Identify which cell holds the provided text, then report its [X, Y] central coordinate. 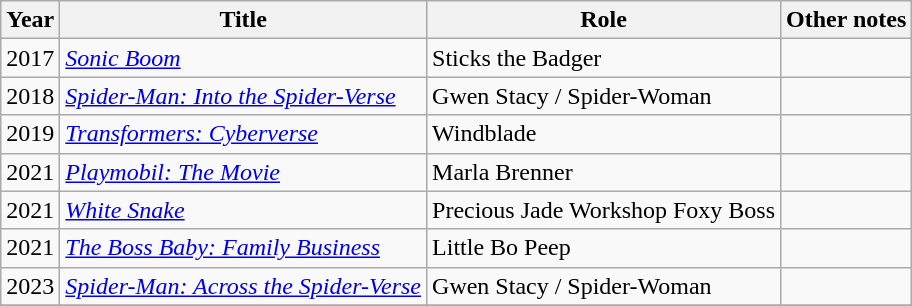
Sonic Boom [244, 58]
The Boss Baby: Family Business [244, 248]
2017 [30, 58]
2023 [30, 286]
Sticks the Badger [604, 58]
Spider-Man: Into the Spider-Verse [244, 96]
Transformers: Cyberverse [244, 134]
Year [30, 20]
Playmobil: The Movie [244, 172]
White Snake [244, 210]
Role [604, 20]
Marla Brenner [604, 172]
Windblade [604, 134]
Spider-Man: Across the Spider-Verse [244, 286]
2018 [30, 96]
Little Bo Peep [604, 248]
Title [244, 20]
Precious Jade Workshop Foxy Boss [604, 210]
2019 [30, 134]
Other notes [846, 20]
